Extract the (X, Y) coordinate from the center of the cell holding the provided text.  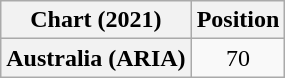
70 (238, 58)
Position (238, 20)
Chart (2021) (96, 20)
Australia (ARIA) (96, 58)
